Extract the (X, Y) coordinate from the center of the cell holding the provided text.  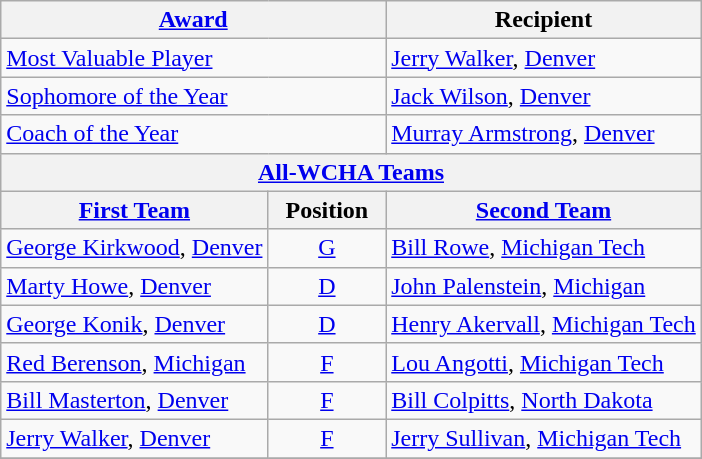
Award (194, 20)
All-WCHA Teams (351, 172)
Henry Akervall, Michigan Tech (544, 324)
Jerry Sullivan, Michigan Tech (544, 438)
Position (327, 210)
George Konik, Denver (134, 324)
Sophomore of the Year (194, 96)
First Team (134, 210)
John Palenstein, Michigan (544, 286)
Recipient (544, 20)
Murray Armstrong, Denver (544, 134)
George Kirkwood, Denver (134, 248)
Second Team (544, 210)
Marty Howe, Denver (134, 286)
Bill Rowe, Michigan Tech (544, 248)
Most Valuable Player (194, 58)
G (327, 248)
Jack Wilson, Denver (544, 96)
Red Berenson, Michigan (134, 362)
Coach of the Year (194, 134)
Lou Angotti, Michigan Tech (544, 362)
Bill Colpitts, North Dakota (544, 400)
Bill Masterton, Denver (134, 400)
